For the text-containing cell, return its midpoint in [X, Y] coordinate format. 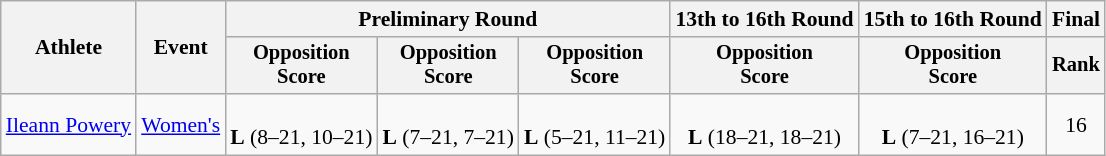
L (5–21, 11–21) [594, 124]
Event [180, 48]
L (7–21, 7–21) [448, 124]
L (18–21, 18–21) [764, 124]
Athlete [68, 48]
15th to 16th Round [953, 19]
L (7–21, 16–21) [953, 124]
Ileann Powery [68, 124]
13th to 16th Round [764, 19]
L (8–21, 10–21) [301, 124]
Rank [1076, 66]
16 [1076, 124]
Women's [180, 124]
Final [1076, 19]
Preliminary Round [448, 19]
